Provide the [X, Y] coordinate of the cell's center where the given text is located.  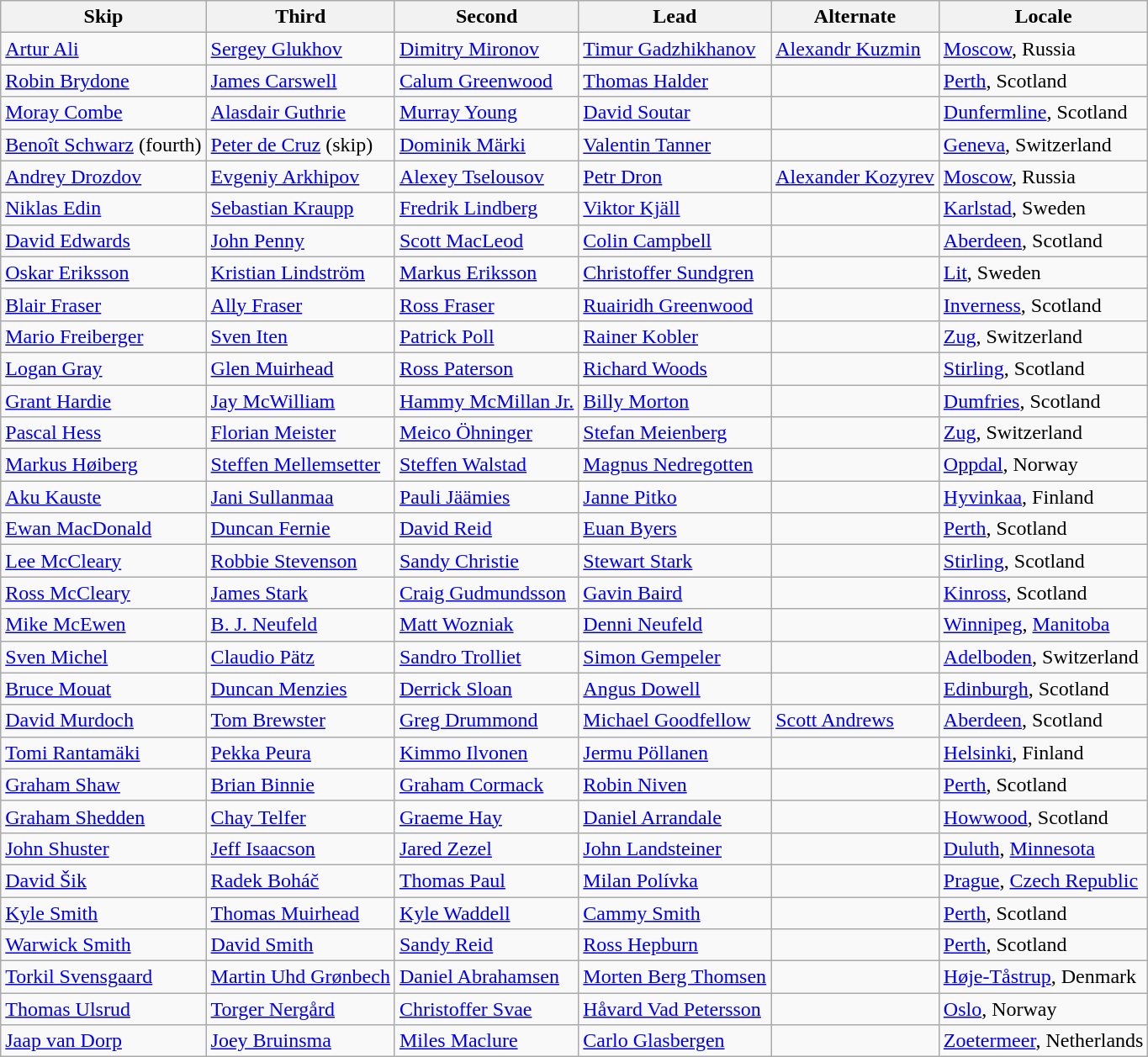
Billy Morton [675, 401]
Dunfermline, Scotland [1043, 113]
Radek Boháč [300, 880]
Torkil Svensgaard [103, 977]
Thomas Muirhead [300, 912]
Graham Shedden [103, 817]
Sandro Trolliet [486, 657]
Patrick Poll [486, 336]
Craig Gudmundsson [486, 593]
Kyle Waddell [486, 912]
Timur Gadzhikhanov [675, 49]
Kimmo Ilvonen [486, 753]
Jani Sullanmaa [300, 497]
Euan Byers [675, 529]
Markus Høiberg [103, 465]
Ross Fraser [486, 304]
Graeme Hay [486, 817]
Graham Cormack [486, 785]
Joey Bruinsma [300, 1041]
Kristian Lindström [300, 272]
Dimitry Mironov [486, 49]
Peter de Cruz (skip) [300, 145]
Stewart Stark [675, 561]
Murray Young [486, 113]
Tom Brewster [300, 721]
Second [486, 17]
David Murdoch [103, 721]
Adelboden, Switzerland [1043, 657]
Grant Hardie [103, 401]
Alexandr Kuzmin [855, 49]
Cammy Smith [675, 912]
Miles Maclure [486, 1041]
Edinburgh, Scotland [1043, 689]
Valentin Tanner [675, 145]
David Soutar [675, 113]
Warwick Smith [103, 945]
Jermu Pöllanen [675, 753]
Ally Fraser [300, 304]
Sven Iten [300, 336]
Håvard Vad Petersson [675, 1009]
Milan Polívka [675, 880]
Moray Combe [103, 113]
Carlo Glasbergen [675, 1041]
Tomi Rantamäki [103, 753]
Benoît Schwarz (fourth) [103, 145]
Artur Ali [103, 49]
Mario Freiberger [103, 336]
David Šik [103, 880]
Oskar Eriksson [103, 272]
Colin Campbell [675, 240]
Bruce Mouat [103, 689]
Steffen Walstad [486, 465]
Evgeniy Arkhipov [300, 177]
Greg Drummond [486, 721]
Duluth, Minnesota [1043, 848]
Stefan Meienberg [675, 433]
Alexey Tselousov [486, 177]
Simon Gempeler [675, 657]
Oppdal, Norway [1043, 465]
Sergey Glukhov [300, 49]
Gavin Baird [675, 593]
Kinross, Scotland [1043, 593]
Oslo, Norway [1043, 1009]
Hammy McMillan Jr. [486, 401]
Magnus Nedregotten [675, 465]
Steffen Mellemsetter [300, 465]
Karlstad, Sweden [1043, 209]
Sven Michel [103, 657]
Thomas Paul [486, 880]
John Landsteiner [675, 848]
Sandy Christie [486, 561]
Blair Fraser [103, 304]
Niklas Edin [103, 209]
Helsinki, Finland [1043, 753]
Pekka Peura [300, 753]
Denni Neufeld [675, 625]
Christoffer Sundgren [675, 272]
Angus Dowell [675, 689]
Markus Eriksson [486, 272]
Thomas Halder [675, 81]
Calum Greenwood [486, 81]
Christoffer Svae [486, 1009]
Richard Woods [675, 368]
Hyvinkaa, Finland [1043, 497]
Ross McCleary [103, 593]
Graham Shaw [103, 785]
Ross Paterson [486, 368]
David Smith [300, 945]
Logan Gray [103, 368]
Thomas Ulsrud [103, 1009]
Høje-Tåstrup, Denmark [1043, 977]
Third [300, 17]
Glen Muirhead [300, 368]
Robin Brydone [103, 81]
Inverness, Scotland [1043, 304]
Winnipeg, Manitoba [1043, 625]
Scott Andrews [855, 721]
Brian Binnie [300, 785]
Florian Meister [300, 433]
Ewan MacDonald [103, 529]
Claudio Pätz [300, 657]
Jeff Isaacson [300, 848]
Ruairidh Greenwood [675, 304]
Kyle Smith [103, 912]
Jared Zezel [486, 848]
Howwood, Scotland [1043, 817]
Rainer Kobler [675, 336]
Mike McEwen [103, 625]
Robbie Stevenson [300, 561]
Jaap van Dorp [103, 1041]
Andrey Drozdov [103, 177]
Pascal Hess [103, 433]
B. J. Neufeld [300, 625]
James Carswell [300, 81]
Jay McWilliam [300, 401]
Fredrik Lindberg [486, 209]
Petr Dron [675, 177]
Martin Uhd Grønbech [300, 977]
Lit, Sweden [1043, 272]
Geneva, Switzerland [1043, 145]
Robin Niven [675, 785]
Matt Wozniak [486, 625]
Skip [103, 17]
Lead [675, 17]
Alexander Kozyrev [855, 177]
Prague, Czech Republic [1043, 880]
Aku Kauste [103, 497]
Locale [1043, 17]
Derrick Sloan [486, 689]
Morten Berg Thomsen [675, 977]
Lee McCleary [103, 561]
Duncan Fernie [300, 529]
John Penny [300, 240]
James Stark [300, 593]
Meico Öhninger [486, 433]
Ross Hepburn [675, 945]
Scott MacLeod [486, 240]
David Reid [486, 529]
Zoetermeer, Netherlands [1043, 1041]
Michael Goodfellow [675, 721]
Alternate [855, 17]
Torger Nergård [300, 1009]
Daniel Arrandale [675, 817]
Duncan Menzies [300, 689]
John Shuster [103, 848]
Dumfries, Scotland [1043, 401]
Alasdair Guthrie [300, 113]
David Edwards [103, 240]
Daniel Abrahamsen [486, 977]
Janne Pitko [675, 497]
Chay Telfer [300, 817]
Sandy Reid [486, 945]
Dominik Märki [486, 145]
Pauli Jäämies [486, 497]
Viktor Kjäll [675, 209]
Sebastian Kraupp [300, 209]
